Provide the [x, y] coordinate of the cell's center where the given text is located.  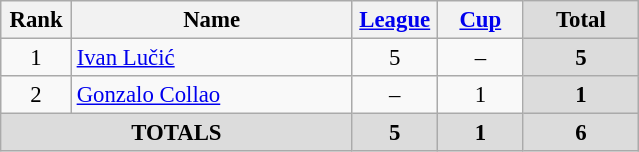
Cup [481, 20]
Name [212, 20]
Total [581, 20]
Gonzalo Collao [212, 95]
Ivan Lučić [212, 58]
2 [36, 95]
TOTALS [176, 133]
League [395, 20]
6 [581, 133]
Rank [36, 20]
